From the cell containing the given text, extract its center point as (x, y) coordinate. 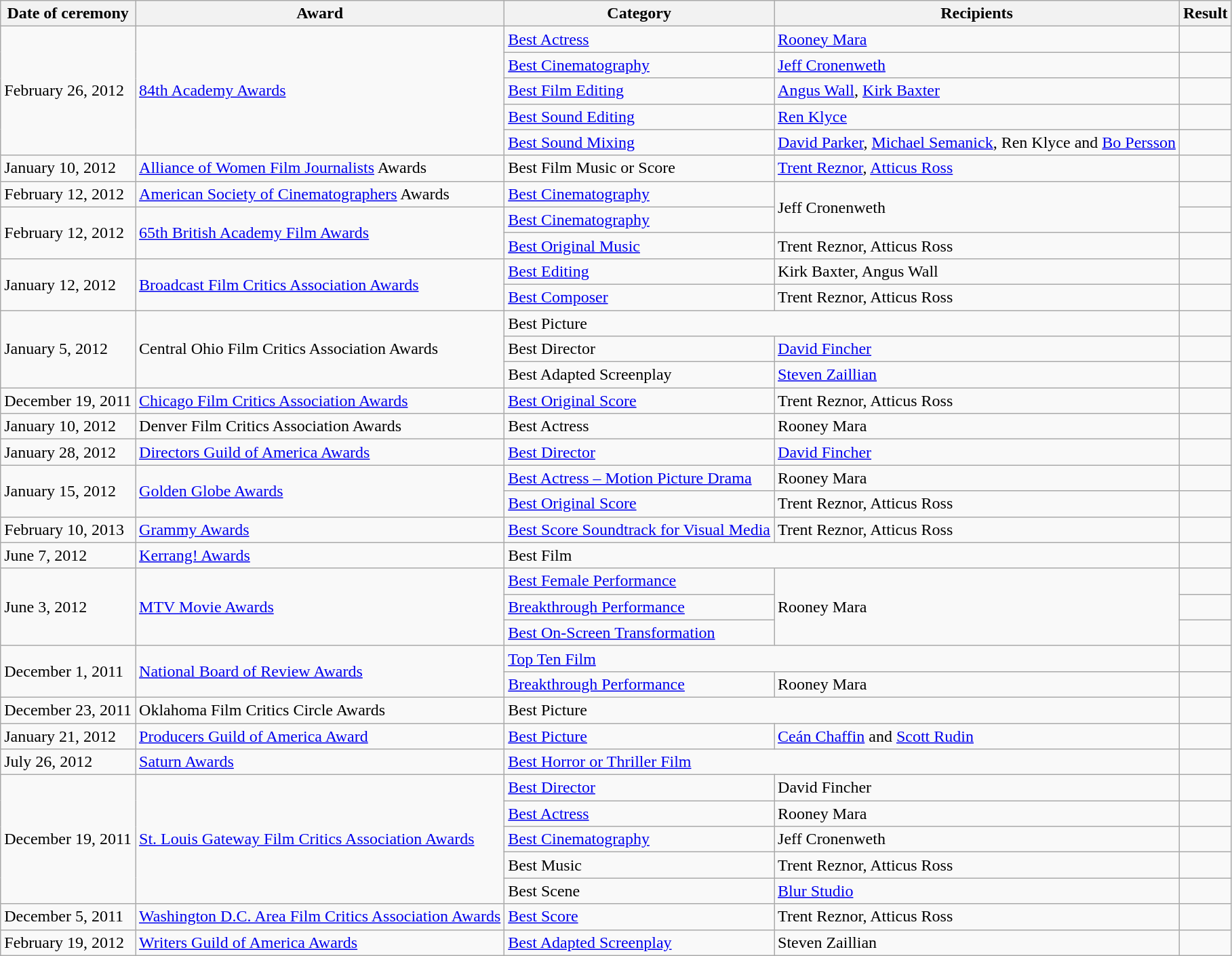
Chicago Film Critics Association Awards (320, 401)
84th Academy Awards (320, 91)
Award (320, 14)
Best Original Music (639, 245)
Best Sound Editing (639, 117)
Best Sound Mixing (639, 142)
December 1, 2011 (68, 671)
MTV Movie Awards (320, 607)
Writers Guild of America Awards (320, 942)
December 5, 2011 (68, 917)
Best Female Performance (639, 581)
Best Editing (639, 271)
Central Ohio Film Critics Association Awards (320, 349)
David Parker, Michael Semanick, Ren Klyce and Bo Persson (977, 142)
Best Scene (639, 891)
Best Score Soundtrack for Visual Media (639, 530)
January 15, 2012 (68, 491)
Top Ten Film (842, 658)
National Board of Review Awards (320, 671)
January 12, 2012 (68, 284)
Recipients (977, 14)
Ceán Chaffin and Scott Rudin (977, 736)
February 26, 2012 (68, 91)
Best Horror or Thriller Film (842, 762)
January 5, 2012 (68, 349)
Best Film Editing (639, 91)
Best Film (842, 555)
January 28, 2012 (68, 452)
Best Film Music or Score (639, 168)
Best Score (639, 917)
January 21, 2012 (68, 736)
American Society of Cinematographers Awards (320, 194)
Best On-Screen Transformation (639, 633)
Directors Guild of America Awards (320, 452)
February 19, 2012 (68, 942)
June 7, 2012 (68, 555)
Broadcast Film Critics Association Awards (320, 284)
Best Music (639, 865)
Category (639, 14)
Denver Film Critics Association Awards (320, 426)
December 23, 2011 (68, 710)
July 26, 2012 (68, 762)
Best Composer (639, 297)
Angus Wall, Kirk Baxter (977, 91)
Golden Globe Awards (320, 491)
Blur Studio (977, 891)
Best Actress – Motion Picture Drama (639, 478)
Grammy Awards (320, 530)
Kerrang! Awards (320, 555)
Kirk Baxter, Angus Wall (977, 271)
February 10, 2013 (68, 530)
Saturn Awards (320, 762)
Date of ceremony (68, 14)
Alliance of Women Film Journalists Awards (320, 168)
Oklahoma Film Critics Circle Awards (320, 710)
Result (1206, 14)
Washington D.C. Area Film Critics Association Awards (320, 917)
St. Louis Gateway Film Critics Association Awards (320, 839)
Producers Guild of America Award (320, 736)
65th British Academy Film Awards (320, 233)
Ren Klyce (977, 117)
June 3, 2012 (68, 607)
